Scan for the cell matching the given text and deliver its (x, y) coordinate at center. 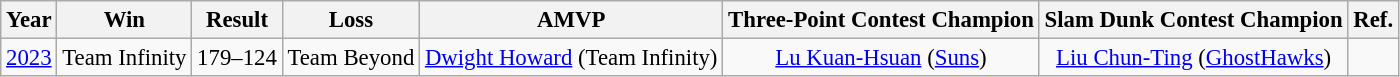
Liu Chun-Ting (GhostHawks) (1194, 58)
Year (29, 20)
Ref. (1373, 20)
Result (237, 20)
Slam Dunk Contest Champion (1194, 20)
Team Infinity (124, 58)
Lu Kuan-Hsuan (Suns) (881, 58)
Win (124, 20)
Loss (350, 20)
179–124 (237, 58)
AMVP (572, 20)
Dwight Howard (Team Infinity) (572, 58)
Three-Point Contest Champion (881, 20)
Team Beyond (350, 58)
2023 (29, 58)
